Locate the cell with the specified text and output its [X, Y] center coordinate. 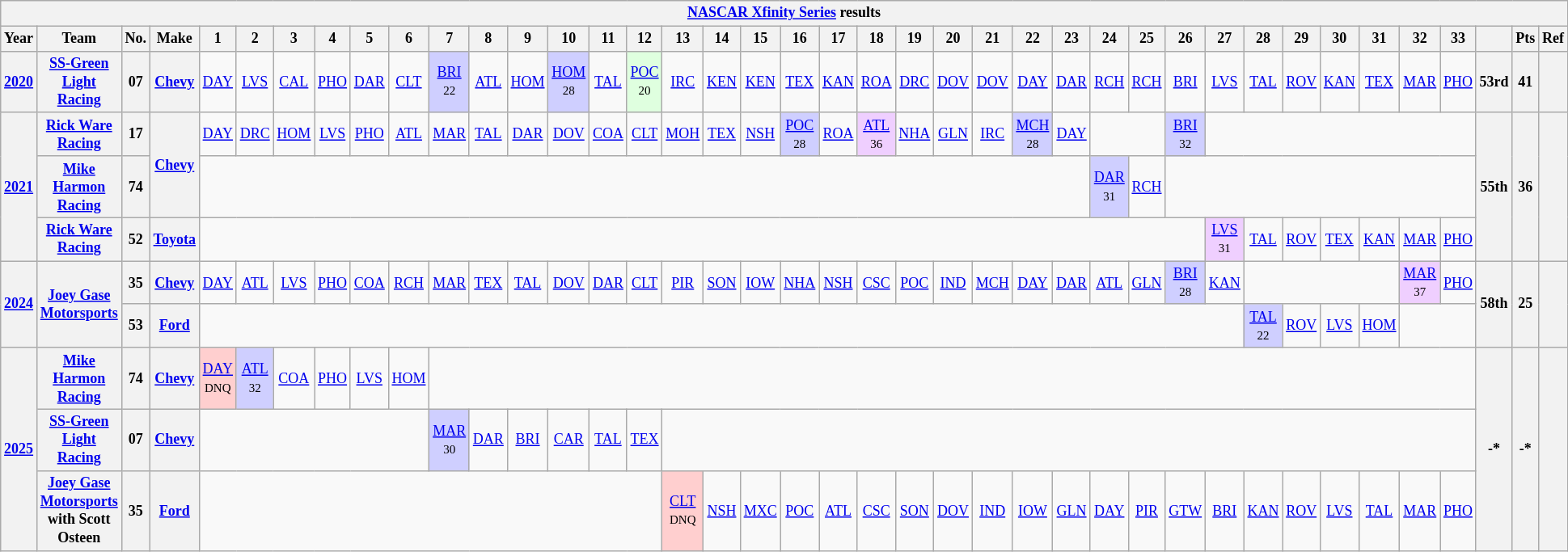
MAR30 [450, 440]
18 [877, 39]
MCH28 [1033, 134]
31 [1380, 39]
8 [488, 39]
CAL [294, 82]
HOM28 [569, 82]
Make [175, 39]
GTW [1186, 511]
27 [1224, 39]
DAR31 [1109, 187]
58th [1494, 304]
MAR37 [1420, 283]
POC28 [800, 134]
Pts [1525, 39]
23 [1072, 39]
Ref [1553, 39]
2021 [19, 187]
21 [992, 39]
ATL32 [255, 378]
1 [218, 39]
33 [1459, 39]
MOH [683, 134]
29 [1302, 39]
2 [255, 39]
41 [1525, 82]
Joey Gase Motorsports [79, 304]
ATL36 [877, 134]
26 [1186, 39]
53 [136, 326]
24 [1109, 39]
POC20 [645, 82]
7 [450, 39]
TAL22 [1263, 326]
4 [333, 39]
53rd [1494, 82]
DAYDNQ [218, 378]
22 [1033, 39]
12 [645, 39]
Joey Gase Motorsports with Scott Osteen [79, 511]
11 [608, 39]
55th [1494, 187]
13 [683, 39]
BRI28 [1186, 283]
3 [294, 39]
CLTDNQ [683, 511]
Team [79, 39]
MXC [760, 511]
MCH [992, 283]
LVS31 [1224, 239]
19 [915, 39]
32 [1420, 39]
10 [569, 39]
2025 [19, 449]
Year [19, 39]
28 [1263, 39]
15 [760, 39]
2020 [19, 82]
CAR [569, 440]
16 [800, 39]
NASCAR Xfinity Series results [784, 13]
BRI32 [1186, 134]
6 [409, 39]
52 [136, 239]
2024 [19, 304]
No. [136, 39]
Toyota [175, 239]
30 [1340, 39]
20 [953, 39]
9 [527, 39]
5 [369, 39]
36 [1525, 187]
BRI22 [450, 82]
14 [722, 39]
